Search for the cell housing the specified text and yield its (x, y) center coordinate. 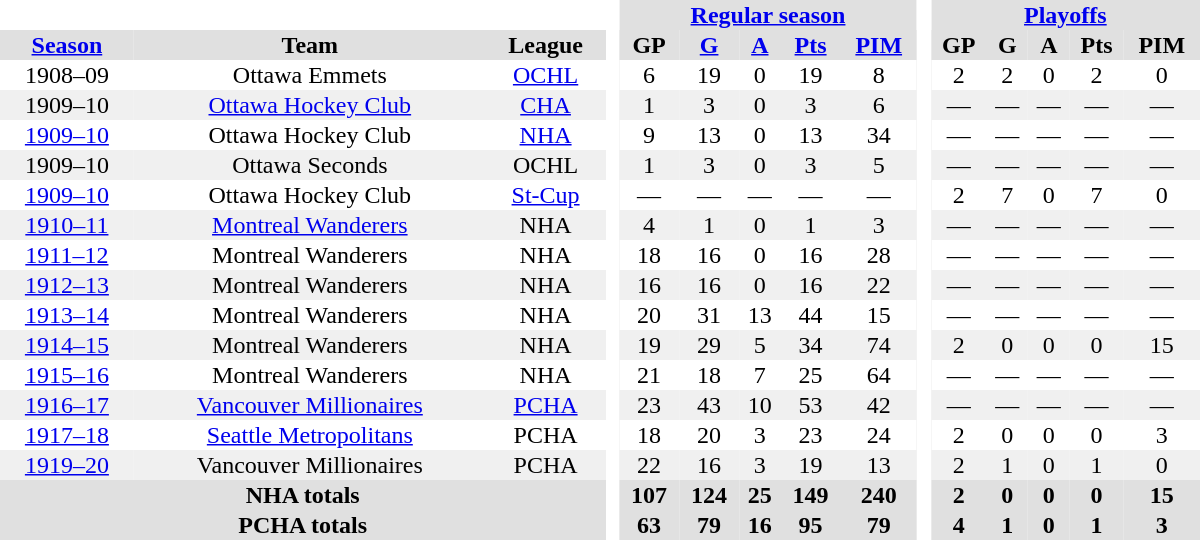
Playoffs (1066, 15)
Ottawa Emmets (310, 75)
107 (649, 495)
1916–17 (67, 405)
1917–18 (67, 435)
PCHA totals (302, 525)
8 (879, 75)
28 (879, 255)
Seattle Metropolitans (310, 435)
1910–11 (67, 225)
1919–20 (67, 465)
St-Cup (546, 195)
24 (879, 435)
95 (811, 525)
31 (709, 315)
43 (709, 405)
Regular season (768, 15)
42 (879, 405)
53 (811, 405)
1908–09 (67, 75)
League (546, 45)
29 (709, 345)
149 (811, 495)
NHA totals (302, 495)
240 (879, 495)
9 (649, 135)
21 (649, 375)
124 (709, 495)
Ottawa Seconds (310, 165)
1914–15 (67, 345)
Season (67, 45)
1911–12 (67, 255)
Team (310, 45)
63 (649, 525)
CHA (546, 105)
74 (879, 345)
64 (879, 375)
1912–13 (67, 285)
1915–16 (67, 375)
44 (811, 315)
10 (760, 405)
1913–14 (67, 315)
